Extract the (X, Y) coordinate from the center of the cell holding the provided text.  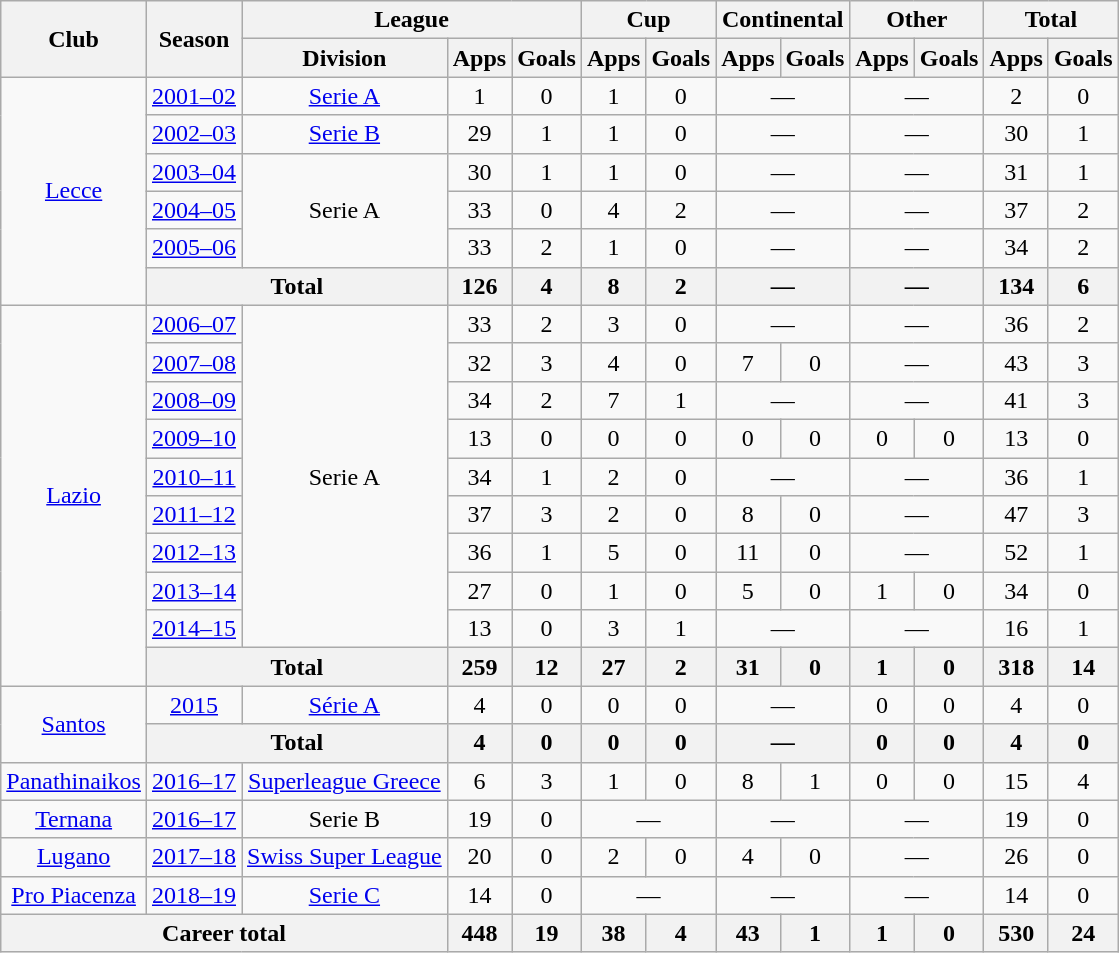
Career total (224, 933)
Série A (345, 705)
2008–09 (194, 400)
2015 (194, 705)
47 (1016, 515)
41 (1016, 400)
530 (1016, 933)
2007–08 (194, 362)
2010–11 (194, 477)
Santos (74, 724)
15 (1016, 781)
Panathinaikos (74, 781)
2005–06 (194, 248)
Serie C (345, 895)
259 (479, 667)
26 (1016, 857)
126 (479, 286)
448 (479, 933)
29 (479, 134)
Ternana (74, 819)
Superleague Greece (345, 781)
Swiss Super League (345, 857)
Lecce (74, 191)
38 (613, 933)
Club (74, 39)
2006–07 (194, 324)
Lugano (74, 857)
2017–18 (194, 857)
2014–15 (194, 629)
League (412, 20)
2004–05 (194, 210)
2009–10 (194, 438)
2001–02 (194, 96)
134 (1016, 286)
Lazio (74, 496)
16 (1016, 629)
12 (547, 667)
52 (1016, 553)
2013–14 (194, 591)
11 (748, 553)
Season (194, 39)
318 (1016, 667)
24 (1083, 933)
20 (479, 857)
2011–12 (194, 515)
Other (917, 20)
Pro Piacenza (74, 895)
Division (345, 58)
2003–04 (194, 172)
2018–19 (194, 895)
2012–13 (194, 553)
2002–03 (194, 134)
Cup (648, 20)
Continental (783, 20)
32 (479, 362)
